Find where the given text appears and provide that cell's center as [X, Y] coordinate. 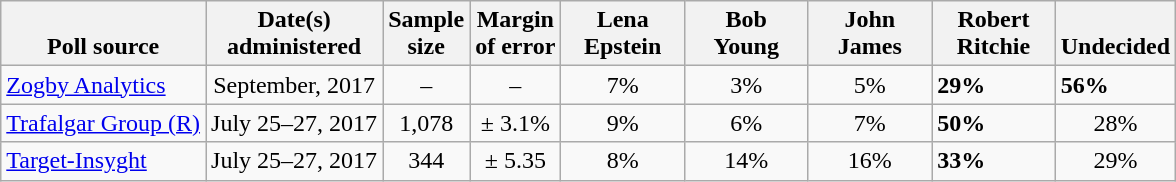
Samplesize [426, 34]
6% [746, 123]
5% [870, 85]
33% [994, 161]
Undecided [1115, 34]
3% [746, 85]
JohnJames [870, 34]
Target-Insyght [104, 161]
8% [623, 161]
344 [426, 161]
± 5.35 [516, 161]
1,078 [426, 123]
14% [746, 161]
± 3.1% [516, 123]
56% [1115, 85]
BobYoung [746, 34]
Poll source [104, 34]
50% [994, 123]
Date(s)administered [294, 34]
16% [870, 161]
September, 2017 [294, 85]
LenaEpstein [623, 34]
Zogby Analytics [104, 85]
Trafalgar Group (R) [104, 123]
RobertRitchie [994, 34]
Marginof error [516, 34]
9% [623, 123]
28% [1115, 123]
